Find where the given text appears and provide that cell's center as [x, y] coordinate. 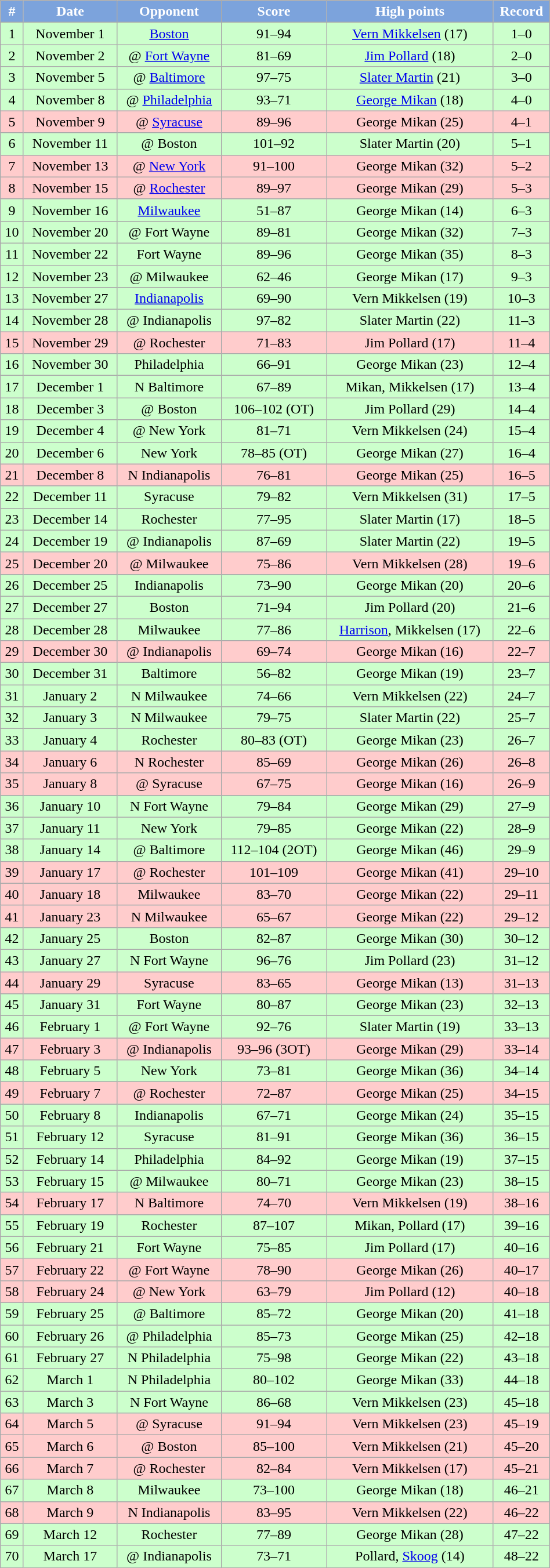
70 [12, 1556]
18 [12, 409]
# [12, 12]
71–83 [274, 343]
89–81 [274, 232]
62–46 [274, 277]
4–1 [521, 122]
December 8 [70, 475]
17–5 [521, 497]
7–3 [521, 232]
15 [12, 343]
29–10 [521, 872]
34–14 [521, 1071]
14–4 [521, 409]
27–9 [521, 806]
1 [12, 34]
36 [12, 806]
January 2 [70, 696]
George Mikan (13) [410, 983]
67–75 [274, 784]
73–90 [274, 585]
47 [12, 1049]
24–7 [521, 696]
13–4 [521, 387]
33–14 [521, 1049]
27 [12, 607]
74–70 [274, 1203]
5–3 [521, 188]
89–97 [274, 188]
Vern Mikkelsen (31) [410, 497]
85–69 [274, 762]
49 [12, 1093]
60 [12, 1335]
25–7 [521, 718]
Date [70, 12]
Vern Mikkelsen (24) [410, 431]
February 17 [70, 1203]
83–70 [274, 894]
78–90 [274, 1269]
23–7 [521, 674]
14 [12, 321]
George Mikan (30) [410, 938]
January 25 [70, 938]
February 22 [70, 1269]
40–18 [521, 1291]
80–71 [274, 1181]
72–87 [274, 1093]
54 [12, 1203]
November 16 [70, 210]
January 31 [70, 1005]
February 24 [70, 1291]
81–91 [274, 1137]
31 [12, 696]
Harrison, Mikkelsen (17) [410, 629]
46–21 [521, 1490]
65 [12, 1446]
45–19 [521, 1424]
44–18 [521, 1380]
11–4 [521, 343]
March 1 [70, 1380]
6 [12, 144]
February 27 [70, 1358]
28 [12, 629]
40 [12, 894]
13 [12, 299]
Jim Pollard (18) [410, 56]
Pollard, Skoog (14) [410, 1556]
56–82 [274, 674]
Vern Mikkelsen (28) [410, 563]
80–102 [274, 1380]
November 22 [70, 254]
February 26 [70, 1335]
Mikan, Mikkelsen (17) [410, 387]
92–76 [274, 1027]
November 11 [70, 144]
73–81 [274, 1071]
December 30 [70, 652]
28–9 [521, 828]
40–16 [521, 1247]
March 7 [70, 1468]
Slater Martin (20) [410, 144]
26 [12, 585]
January 27 [70, 960]
41 [12, 916]
November 28 [70, 321]
57 [12, 1269]
January 17 [70, 872]
December 27 [70, 607]
22 [12, 497]
29–11 [521, 894]
12 [12, 277]
November 27 [70, 299]
73–100 [274, 1490]
February 19 [70, 1225]
38–16 [521, 1203]
5–2 [521, 166]
19–5 [521, 541]
19–6 [521, 563]
4–0 [521, 100]
December 20 [70, 563]
78–85 (OT) [274, 453]
68 [12, 1512]
69–90 [274, 299]
January 3 [70, 718]
Jim Pollard (23) [410, 960]
79–85 [274, 828]
77–86 [274, 629]
January 4 [70, 740]
January 6 [70, 762]
March 17 [70, 1556]
Score [274, 12]
40–17 [521, 1269]
February 3 [70, 1049]
December 11 [70, 497]
Jim Pollard (20) [410, 607]
February 1 [70, 1027]
37 [12, 828]
3–0 [521, 78]
15–4 [521, 431]
80–87 [274, 1005]
George Mikan (28) [410, 1534]
November 29 [70, 343]
January 29 [70, 983]
79–75 [274, 718]
16–5 [521, 475]
4 [12, 100]
66 [12, 1468]
Slater Martin (19) [410, 1027]
November 9 [70, 122]
51–87 [274, 210]
January 23 [70, 916]
76–81 [274, 475]
December 6 [70, 453]
February 21 [70, 1247]
55 [12, 1225]
23 [12, 519]
Record [521, 12]
37–15 [521, 1159]
December 14 [70, 519]
29–9 [521, 850]
Vern Mikkelsen (21) [410, 1446]
February 15 [70, 1181]
32–13 [521, 1005]
February 25 [70, 1313]
56 [12, 1247]
41–18 [521, 1313]
63–79 [274, 1291]
George Mikan (27) [410, 453]
December 1 [70, 387]
96–76 [274, 960]
February 12 [70, 1137]
53 [12, 1181]
16 [12, 365]
34–15 [521, 1093]
83–65 [274, 983]
March 12 [70, 1534]
18–5 [521, 519]
46 [12, 1027]
December 4 [70, 431]
March 8 [70, 1490]
21 [12, 475]
5–1 [521, 144]
75–86 [274, 563]
December 25 [70, 585]
45–21 [521, 1468]
83–95 [274, 1512]
77–89 [274, 1534]
75–98 [274, 1358]
George Mikan (46) [410, 850]
20–6 [521, 585]
7 [12, 166]
39 [12, 872]
45–18 [521, 1402]
91–100 [274, 166]
10 [12, 232]
31–12 [521, 960]
26–8 [521, 762]
Jim Pollard (29) [410, 409]
64 [12, 1424]
93–96 (3OT) [274, 1049]
22–6 [521, 629]
2–0 [521, 56]
November 5 [70, 78]
106–102 (OT) [274, 409]
March 3 [70, 1402]
51 [12, 1137]
George Mikan (14) [410, 210]
85–72 [274, 1313]
81–71 [274, 431]
87–107 [274, 1225]
67–71 [274, 1115]
January 8 [70, 784]
43 [12, 960]
November 15 [70, 188]
January 18 [70, 894]
79–84 [274, 806]
December 31 [70, 674]
61 [12, 1358]
43–18 [521, 1358]
Mikan, Pollard (17) [410, 1225]
8 [12, 188]
Slater Martin (21) [410, 78]
86–68 [274, 1402]
46–22 [521, 1512]
November 20 [70, 232]
6–3 [521, 210]
25 [12, 563]
97–82 [274, 321]
35–15 [521, 1115]
67 [12, 1490]
11–3 [521, 321]
33–13 [521, 1027]
19 [12, 431]
45–20 [521, 1446]
November 23 [70, 277]
February 5 [70, 1071]
112–104 (2OT) [274, 850]
5 [12, 122]
48–22 [521, 1556]
February 14 [70, 1159]
74–66 [274, 696]
22–7 [521, 652]
January 14 [70, 850]
3 [12, 78]
80–83 (OT) [274, 740]
1–0 [521, 34]
Slater Martin (17) [410, 519]
62 [12, 1380]
George Mikan (35) [410, 254]
42–18 [521, 1335]
Jim Pollard (12) [410, 1291]
March 5 [70, 1424]
31–13 [521, 983]
11 [12, 254]
January 10 [70, 806]
36–15 [521, 1137]
Baltimore [169, 674]
69–74 [274, 652]
93–71 [274, 100]
81–69 [274, 56]
N Rochester [169, 762]
10–3 [521, 299]
29 [12, 652]
March 9 [70, 1512]
63 [12, 1402]
12–4 [521, 365]
97–75 [274, 78]
George Mikan (41) [410, 872]
November 13 [70, 166]
January 11 [70, 828]
59 [12, 1313]
66–91 [274, 365]
73–71 [274, 1556]
24 [12, 541]
34 [12, 762]
35 [12, 784]
26–9 [521, 784]
November 1 [70, 34]
75–85 [274, 1247]
69 [12, 1534]
March 6 [70, 1446]
December 3 [70, 409]
George Mikan (33) [410, 1380]
George Mikan (17) [410, 277]
30–12 [521, 938]
84–92 [274, 1159]
101–92 [274, 144]
17 [12, 387]
George Mikan (24) [410, 1115]
45 [12, 1005]
November 8 [70, 100]
77–95 [274, 519]
33 [12, 740]
101–109 [274, 872]
82–84 [274, 1468]
32 [12, 718]
38 [12, 850]
71–94 [274, 607]
87–69 [274, 541]
44 [12, 983]
42 [12, 938]
26–7 [521, 740]
47–22 [521, 1534]
38–15 [521, 1181]
58 [12, 1291]
December 19 [70, 541]
21–6 [521, 607]
November 2 [70, 56]
November 30 [70, 365]
30 [12, 674]
20 [12, 453]
Opponent [169, 12]
48 [12, 1071]
82–87 [274, 938]
85–73 [274, 1335]
29–12 [521, 916]
February 7 [70, 1093]
February 8 [70, 1115]
65–67 [274, 916]
High points [410, 12]
52 [12, 1159]
79–82 [274, 497]
39–16 [521, 1225]
2 [12, 56]
9–3 [521, 277]
8–3 [521, 254]
December 28 [70, 629]
16–4 [521, 453]
85–100 [274, 1446]
50 [12, 1115]
67–89 [274, 387]
9 [12, 210]
